Provide the (X, Y) coordinate of the cell's center where the given text is located.  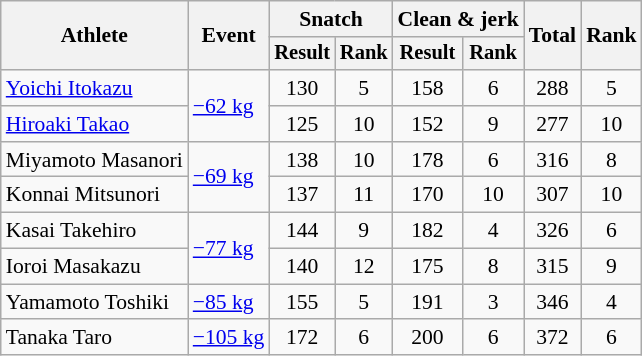
152 (428, 124)
155 (302, 302)
Kasai Takehiro (94, 231)
175 (428, 267)
316 (552, 160)
−105 kg (229, 338)
−85 kg (229, 302)
138 (302, 160)
288 (552, 88)
182 (428, 231)
−69 kg (229, 178)
140 (302, 267)
11 (364, 195)
125 (302, 124)
Ioroi Masakazu (94, 267)
191 (428, 302)
Tanaka Taro (94, 338)
326 (552, 231)
346 (552, 302)
Clean & jerk (458, 19)
170 (428, 195)
Hiroaki Takao (94, 124)
Athlete (94, 36)
Konnai Mitsunori (94, 195)
12 (364, 267)
130 (302, 88)
Miyamoto Masanori (94, 160)
315 (552, 267)
Snatch (330, 19)
144 (302, 231)
307 (552, 195)
Event (229, 36)
Yoichi Itokazu (94, 88)
−77 kg (229, 248)
3 (492, 302)
Yamamoto Toshiki (94, 302)
372 (552, 338)
200 (428, 338)
277 (552, 124)
Total (552, 36)
172 (302, 338)
137 (302, 195)
178 (428, 160)
−62 kg (229, 106)
158 (428, 88)
